Return (X, Y) of the center of cell containing provided text 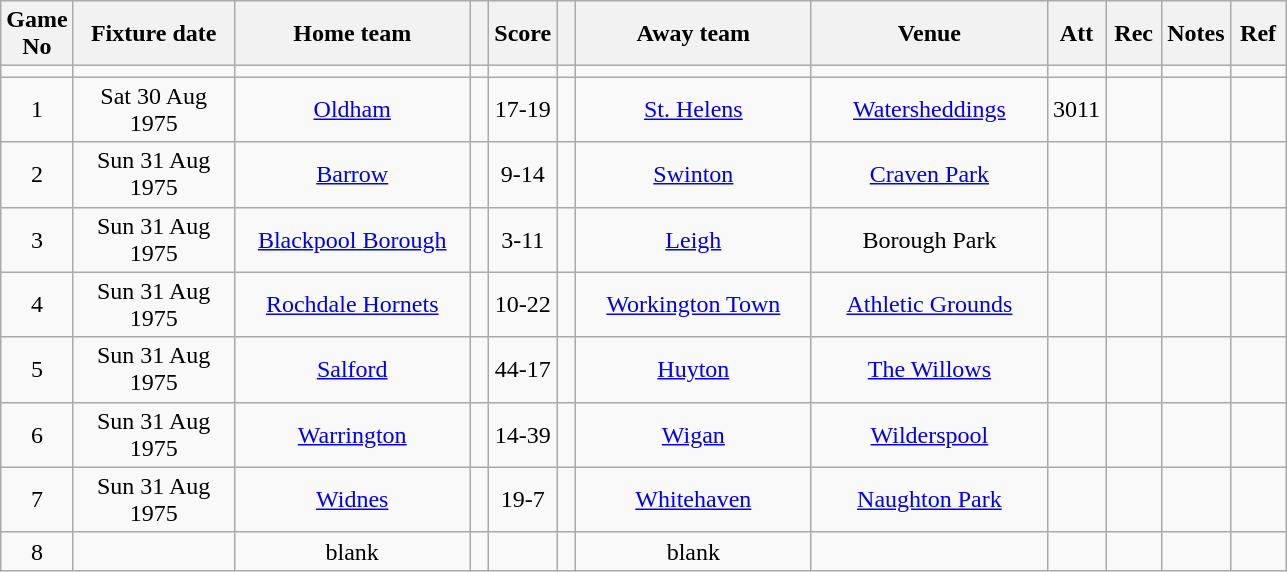
Rochdale Hornets (352, 304)
Workington Town (693, 304)
4 (37, 304)
Fixture date (154, 34)
10-22 (523, 304)
7 (37, 500)
Leigh (693, 240)
3 (37, 240)
Naughton Park (929, 500)
Craven Park (929, 174)
Venue (929, 34)
14-39 (523, 434)
Whitehaven (693, 500)
8 (37, 551)
2 (37, 174)
Oldham (352, 110)
19-7 (523, 500)
Watersheddings (929, 110)
6 (37, 434)
Ref (1258, 34)
5 (37, 370)
44-17 (523, 370)
Warrington (352, 434)
Swinton (693, 174)
The Willows (929, 370)
Att (1076, 34)
Salford (352, 370)
Athletic Grounds (929, 304)
Borough Park (929, 240)
Notes (1196, 34)
9-14 (523, 174)
Huyton (693, 370)
St. Helens (693, 110)
3-11 (523, 240)
17-19 (523, 110)
Away team (693, 34)
Widnes (352, 500)
Rec (1134, 34)
1 (37, 110)
Score (523, 34)
Game No (37, 34)
3011 (1076, 110)
Wilderspool (929, 434)
Wigan (693, 434)
Barrow (352, 174)
Home team (352, 34)
Blackpool Borough (352, 240)
Sat 30 Aug 1975 (154, 110)
